Scan for the cell matching the given text and deliver its (X, Y) coordinate at center. 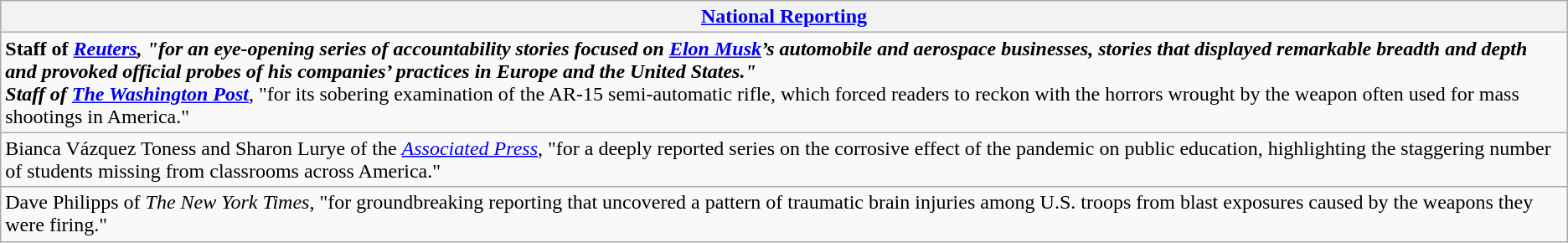
National Reporting (784, 17)
